Determine the [x, y] coordinate at the center of the cell enclosing the given text.  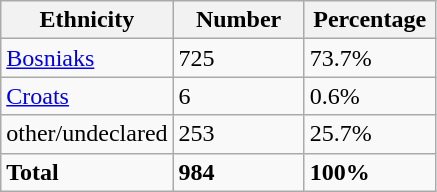
Percentage [370, 20]
6 [238, 96]
984 [238, 172]
100% [370, 172]
Number [238, 20]
Total [87, 172]
253 [238, 134]
Ethnicity [87, 20]
Bosniaks [87, 58]
other/undeclared [87, 134]
Croats [87, 96]
0.6% [370, 96]
25.7% [370, 134]
725 [238, 58]
73.7% [370, 58]
